Find where the given text appears and provide that cell's center as [x, y] coordinate. 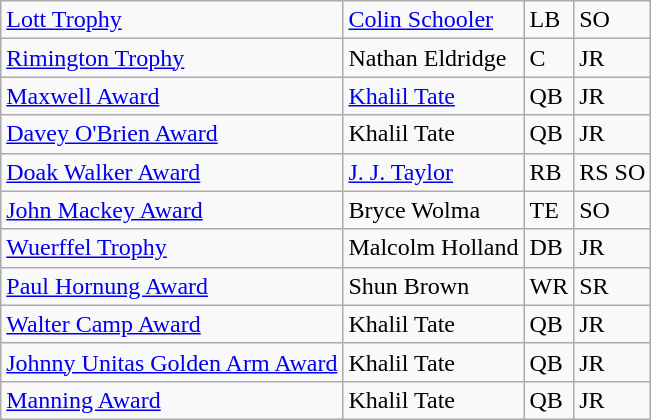
Manning Award [172, 400]
Johnny Unitas Golden Arm Award [172, 362]
C [549, 58]
RB [549, 172]
Wuerffel Trophy [172, 248]
Davey O'Brien Award [172, 134]
RS SO [612, 172]
DB [549, 248]
Walter Camp Award [172, 324]
John Mackey Award [172, 210]
LB [549, 20]
Doak Walker Award [172, 172]
SR [612, 286]
Paul Hornung Award [172, 286]
Colin Schooler [434, 20]
Nathan Eldridge [434, 58]
Maxwell Award [172, 96]
J. J. Taylor [434, 172]
Rimington Trophy [172, 58]
Bryce Wolma [434, 210]
WR [549, 286]
TE [549, 210]
Lott Trophy [172, 20]
Shun Brown [434, 286]
Malcolm Holland [434, 248]
